Identify which cell holds the provided text, then report its (x, y) central coordinate. 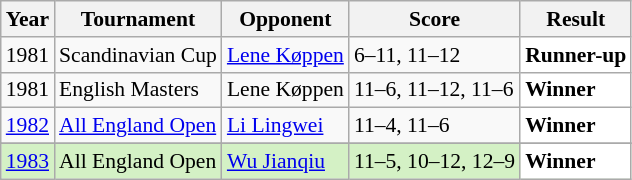
Opponent (286, 19)
English Masters (138, 90)
11–4, 11–6 (434, 126)
Runner-up (576, 55)
Score (434, 19)
Year (28, 19)
Tournament (138, 19)
Wu Jianqiu (286, 162)
Result (576, 19)
1982 (28, 126)
Li Lingwei (286, 126)
6–11, 11–12 (434, 55)
1983 (28, 162)
11–6, 11–12, 11–6 (434, 90)
Scandinavian Cup (138, 55)
11–5, 10–12, 12–9 (434, 162)
